For the text-containing cell, return its midpoint in [X, Y] coordinate format. 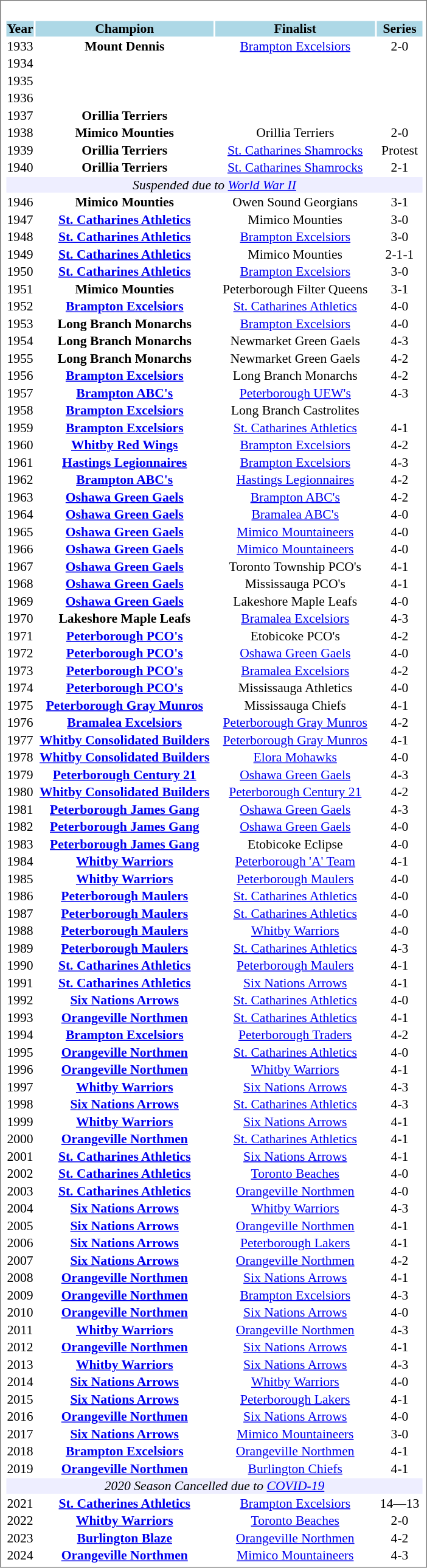
1935 [19, 81]
1997 [19, 1087]
1988 [19, 931]
2-1 [400, 167]
2004 [19, 1208]
Owen Sound Georgians [295, 203]
2009 [19, 1295]
1978 [19, 758]
1948 [19, 237]
1994 [19, 1035]
1952 [19, 306]
1979 [19, 775]
St. Catherines Athletics [124, 1503]
1986 [19, 897]
1996 [19, 1069]
1939 [19, 150]
1968 [19, 584]
2014 [19, 1382]
Mount Dennis [124, 46]
1933 [19, 46]
Mississauga PCO's [295, 584]
1953 [19, 324]
1984 [19, 861]
1971 [19, 636]
1954 [19, 341]
Peterborough Filter Queens [295, 289]
2005 [19, 1226]
1977 [19, 740]
1962 [19, 480]
1966 [19, 550]
1970 [19, 619]
1961 [19, 463]
2000 [19, 1139]
2-1-1 [400, 254]
1974 [19, 688]
1990 [19, 966]
1995 [19, 1052]
2022 [19, 1521]
1973 [19, 671]
2010 [19, 1313]
Etobicoke Eclipse [295, 844]
1940 [19, 167]
2020 Season Cancelled due to COVID-19 [214, 1486]
2017 [19, 1434]
Year [19, 29]
2006 [19, 1244]
2008 [19, 1278]
Peterborough UEW's [295, 393]
2007 [19, 1261]
Series [400, 29]
Mississauga Athletics [295, 688]
1936 [19, 98]
Champion [124, 29]
2015 [19, 1399]
1950 [19, 272]
1951 [19, 289]
1938 [19, 133]
2001 [19, 1157]
1934 [19, 64]
Mississauga Chiefs [295, 705]
2023 [19, 1538]
1967 [19, 567]
Suspended due to World War II [214, 185]
1991 [19, 983]
1976 [19, 723]
1999 [19, 1122]
Peterborough Traders [295, 1035]
1964 [19, 514]
Protest [400, 150]
1975 [19, 705]
Peterborough 'A' Team [295, 861]
Finalist [295, 29]
1998 [19, 1105]
1972 [19, 653]
1955 [19, 359]
2024 [19, 1555]
1956 [19, 376]
Elora Mohawks [295, 758]
2018 [19, 1452]
1983 [19, 844]
1969 [19, 601]
1965 [19, 532]
2019 [19, 1469]
1992 [19, 1000]
1958 [19, 411]
Etobicoke PCO's [295, 636]
1947 [19, 220]
2003 [19, 1191]
Bramalea ABC's [295, 514]
14—13 [400, 1503]
1987 [19, 914]
1982 [19, 827]
2016 [19, 1416]
Burlington Blaze [124, 1538]
1937 [19, 116]
1959 [19, 428]
2013 [19, 1365]
1963 [19, 497]
1985 [19, 879]
2012 [19, 1347]
1989 [19, 948]
1980 [19, 792]
1949 [19, 254]
1993 [19, 1018]
Toronto Township PCO's [295, 567]
Long Branch Castrolites [295, 411]
Burlington Chiefs [295, 1469]
1981 [19, 810]
1960 [19, 445]
2021 [19, 1503]
2002 [19, 1174]
1957 [19, 393]
2011 [19, 1330]
Whitby Red Wings [124, 445]
1946 [19, 203]
